Extract the [x, y] coordinate from the center of the cell holding the provided text.  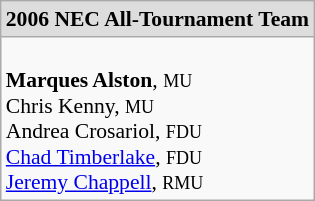
2006 NEC All-Tournament Team [158, 19]
Marques Alston, MU Chris Kenny, MU Andrea Crosariol, FDU Chad Timberlake, FDU Jeremy Chappell, RMU [158, 118]
